Extract the [x, y] coordinate from the center of the cell holding the provided text.  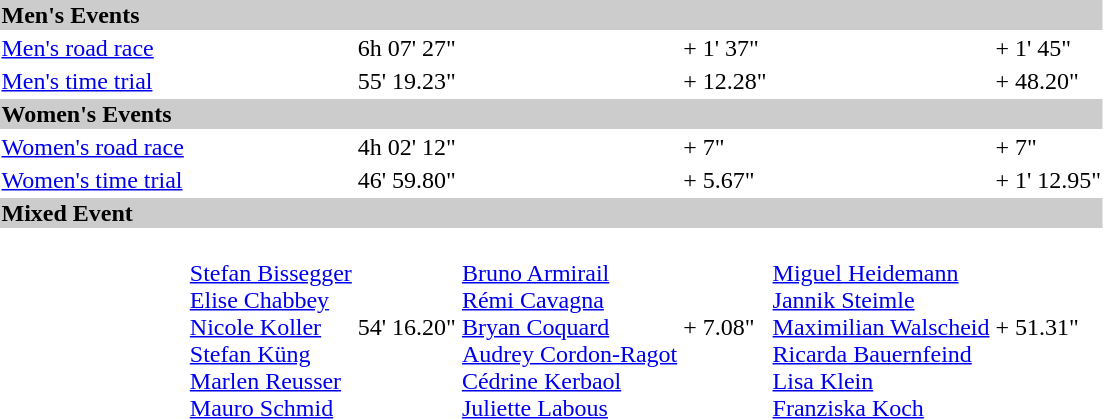
Mixed Event [552, 213]
55' 19.23" [406, 81]
Women's time trial [92, 180]
+ 12.28" [725, 81]
Women's Events [552, 114]
Men's road race [92, 48]
+ 1' 12.95" [1048, 180]
+ 5.67" [725, 180]
46' 59.80" [406, 180]
Men's Events [552, 15]
Women's road race [92, 147]
+ 1' 45" [1048, 48]
6h 07' 27" [406, 48]
+ 48.20" [1048, 81]
+ 1' 37" [725, 48]
4h 02' 12" [406, 147]
Men's time trial [92, 81]
